Output the [x, y] coordinate of the center of the cell containing the given text.  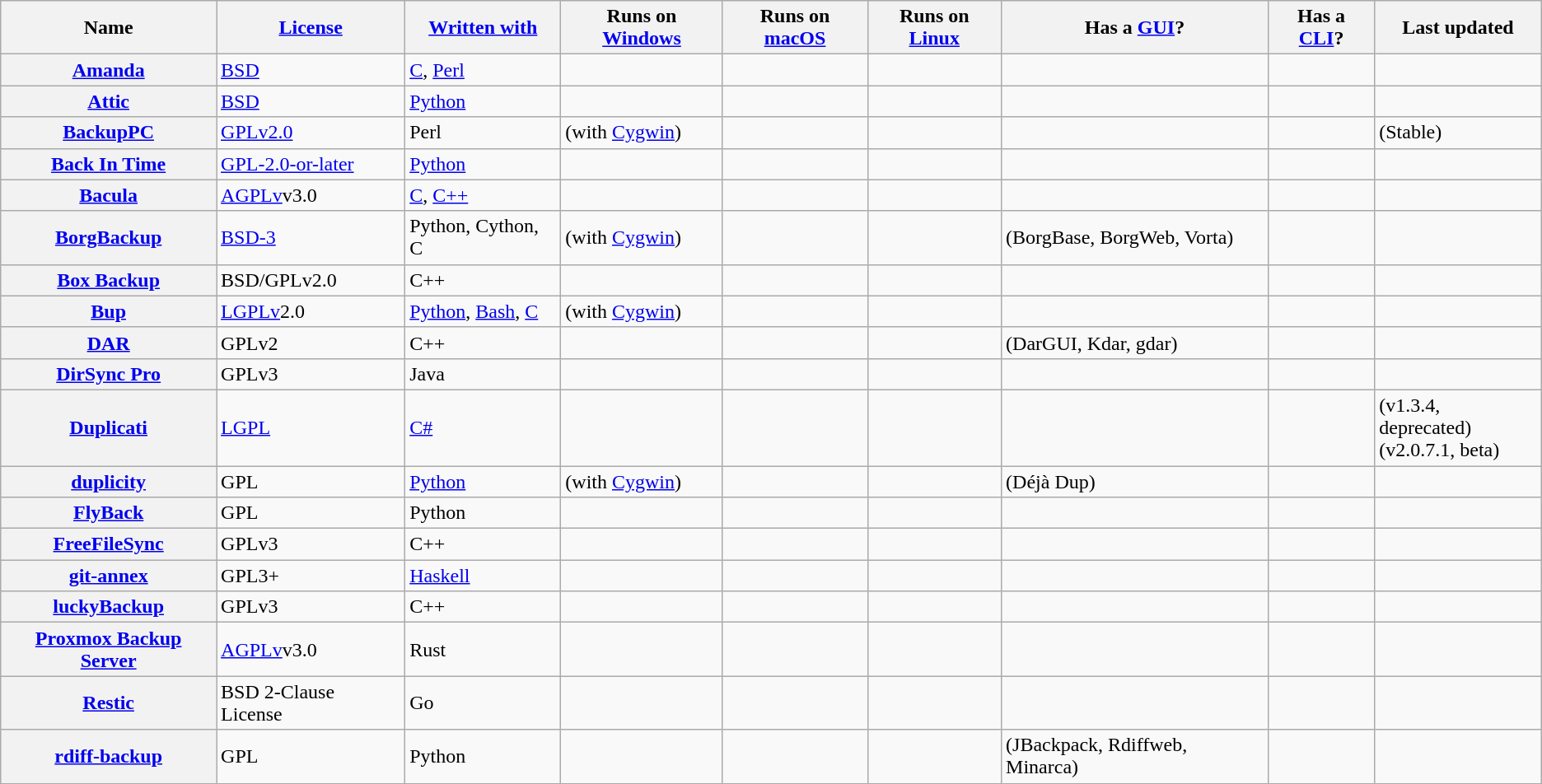
(DarGUI, Kdar, gdar) [1135, 343]
LGPL [311, 427]
GPL3+ [311, 576]
rdiff-backup [109, 756]
C, C++ [483, 195]
Written with [483, 28]
Python, Bash, C [483, 311]
BackupPC [109, 133]
License [311, 28]
BSD 2-Clause License [311, 703]
BorgBackup [109, 237]
Box Backup [109, 280]
Java [483, 374]
Back In Time [109, 164]
BSD-3 [311, 237]
Name [109, 28]
FreeFileSync [109, 544]
Python, Cython, C [483, 237]
BSD/GPLv2.0 [311, 280]
Amanda [109, 70]
(Stable) [1458, 133]
Runs on Windows [642, 28]
Has a CLI? [1321, 28]
Bacula [109, 195]
C# [483, 427]
Runs on Linux [934, 28]
(v1.3.4, deprecated) (v2.0.7.1, beta) [1458, 427]
Proxmox Backup Server [109, 649]
(BorgBase, BorgWeb, Vorta) [1135, 237]
GPLv2.0 [311, 133]
Last updated [1458, 28]
luckyBackup [109, 607]
Restic [109, 703]
DirSync Pro [109, 374]
Rust [483, 649]
Runs on macOS [795, 28]
Duplicati [109, 427]
Perl [483, 133]
(Déjà Dup) [1135, 482]
GPL-2.0-or-later [311, 164]
LGPLv2.0 [311, 311]
DAR [109, 343]
Haskell [483, 576]
Attic [109, 101]
GPLv2 [311, 343]
(JBackpack, Rdiffweb, Minarca) [1135, 756]
Has a GUI? [1135, 28]
git-annex [109, 576]
Bup [109, 311]
C, Perl [483, 70]
Go [483, 703]
FlyBack [109, 513]
duplicity [109, 482]
